Scan for the cell matching the given text and deliver its [x, y] coordinate at center. 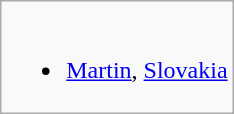
Martin, Slovakia [117, 58]
